Search for the cell housing the specified text and yield its [X, Y] center coordinate. 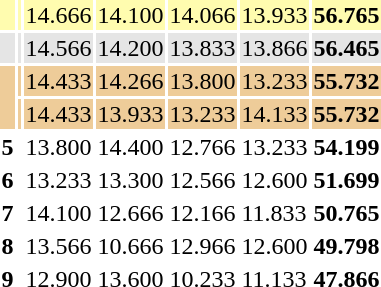
13.300 [130, 180]
14.066 [202, 15]
49.798 [346, 246]
14.566 [58, 48]
56.765 [346, 15]
12.566 [202, 180]
10.666 [130, 246]
7 [8, 213]
56.465 [346, 48]
6 [8, 180]
12.166 [202, 213]
8 [8, 246]
14.133 [274, 114]
14.200 [130, 48]
14.666 [58, 15]
54.199 [346, 147]
14.266 [130, 81]
14.400 [130, 147]
13.566 [58, 246]
12.666 [130, 213]
12.966 [202, 246]
13.866 [274, 48]
5 [8, 147]
50.765 [346, 213]
13.833 [202, 48]
12.766 [202, 147]
11.833 [274, 213]
51.699 [346, 180]
